Find where the given text appears and provide that cell's center as [x, y] coordinate. 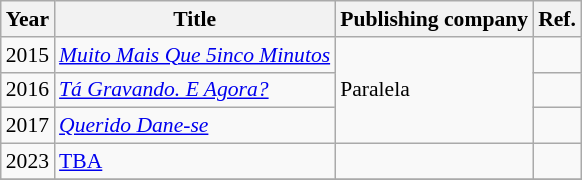
Publishing company [434, 19]
2023 [28, 162]
Tá Gravando. E Agora? [194, 90]
Title [194, 19]
2016 [28, 90]
2017 [28, 126]
Querido Dane-se [194, 126]
TBA [194, 162]
2015 [28, 55]
Muito Mais Que 5inco Minutos [194, 55]
Year [28, 19]
Paralela [434, 90]
Ref. [557, 19]
